For the text-containing cell, return its midpoint in [x, y] coordinate format. 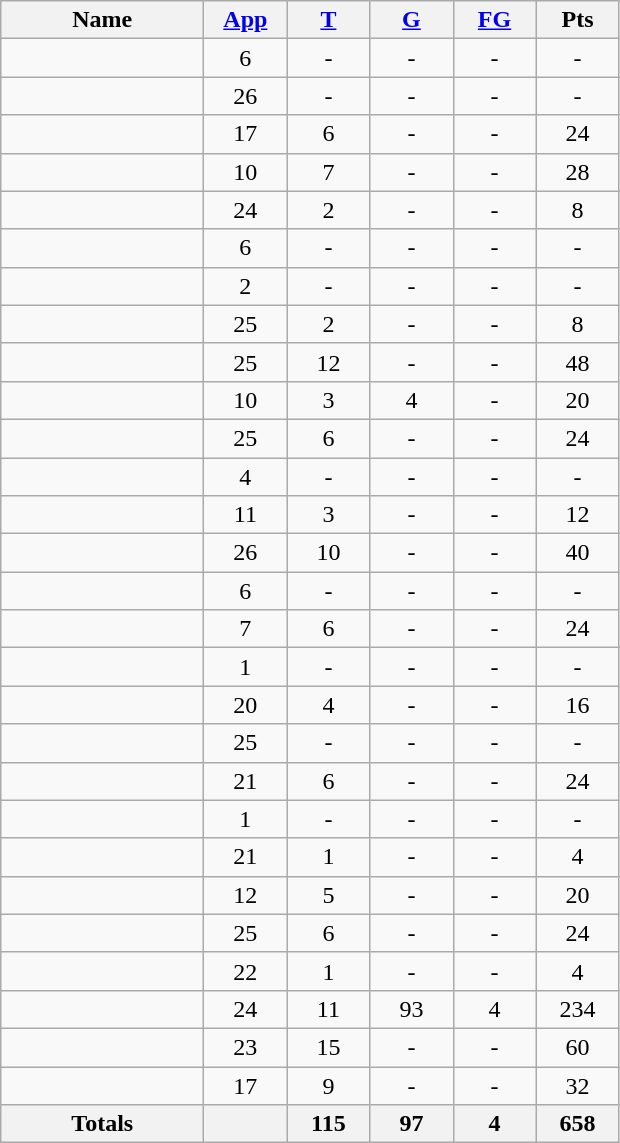
93 [412, 1009]
G [412, 20]
28 [578, 172]
9 [328, 1085]
Name [102, 20]
48 [578, 362]
Pts [578, 20]
FG [494, 20]
115 [328, 1124]
22 [246, 971]
40 [578, 553]
15 [328, 1047]
60 [578, 1047]
32 [578, 1085]
Totals [102, 1124]
658 [578, 1124]
97 [412, 1124]
234 [578, 1009]
App [246, 20]
T [328, 20]
23 [246, 1047]
16 [578, 705]
5 [328, 895]
